For the text-containing cell, return its midpoint in [x, y] coordinate format. 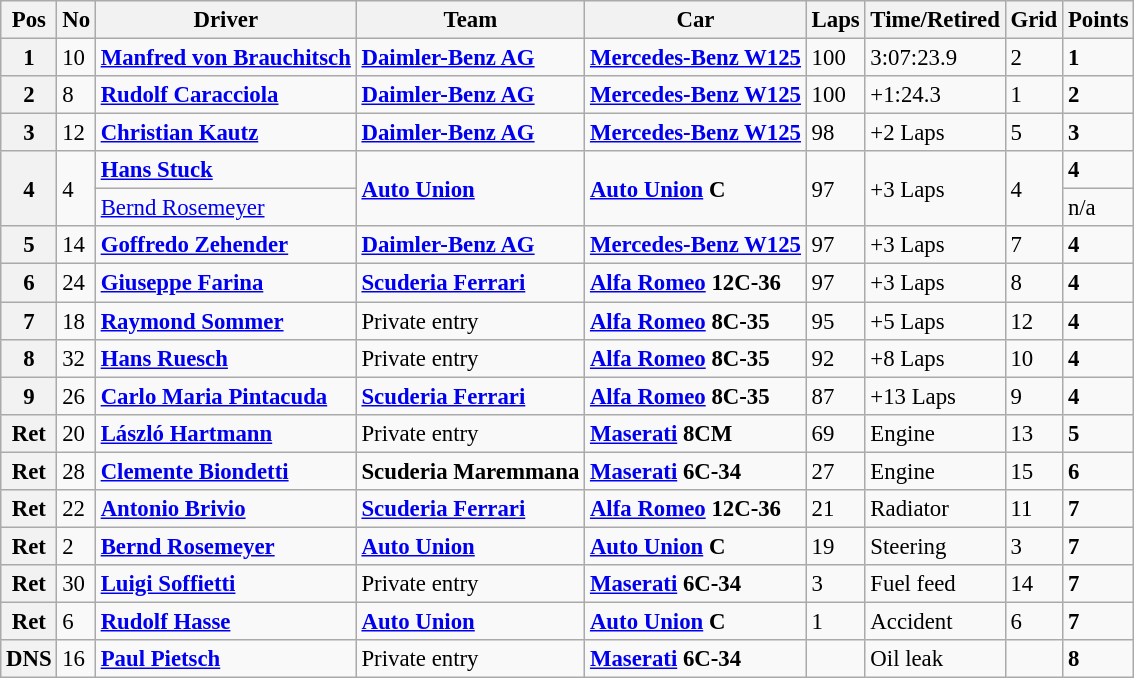
Fuel feed [935, 584]
28 [76, 471]
Maserati 8CM [696, 433]
16 [76, 659]
+8 Laps [935, 358]
Steering [935, 546]
Hans Ruesch [226, 358]
87 [836, 396]
Team [470, 20]
Luigi Soffietti [226, 584]
22 [76, 509]
Goffredo Zehender [226, 245]
15 [1034, 471]
30 [76, 584]
Oil leak [935, 659]
21 [836, 509]
+2 Laps [935, 133]
No [76, 20]
Pos [29, 20]
n/a [1098, 208]
11 [1034, 509]
26 [76, 396]
+13 Laps [935, 396]
Carlo Maria Pintacuda [226, 396]
18 [76, 321]
92 [836, 358]
24 [76, 283]
+1:24.3 [935, 95]
Antonio Brivio [226, 509]
Manfred von Brauchitsch [226, 58]
Raymond Sommer [226, 321]
20 [76, 433]
Clemente Biondetti [226, 471]
13 [1034, 433]
98 [836, 133]
Christian Kautz [226, 133]
Points [1098, 20]
+5 Laps [935, 321]
Time/Retired [935, 20]
Scuderia Maremmana [470, 471]
Driver [226, 20]
19 [836, 546]
Laps [836, 20]
95 [836, 321]
Paul Pietsch [226, 659]
32 [76, 358]
69 [836, 433]
Rudolf Hasse [226, 621]
Radiator [935, 509]
Giuseppe Farina [226, 283]
DNS [29, 659]
Rudolf Caracciola [226, 95]
Accident [935, 621]
27 [836, 471]
Car [696, 20]
Grid [1034, 20]
3:07:23.9 [935, 58]
Hans Stuck [226, 170]
László Hartmann [226, 433]
